Capture the cell that displays the provided text and extract its (x, y) central coordinate. 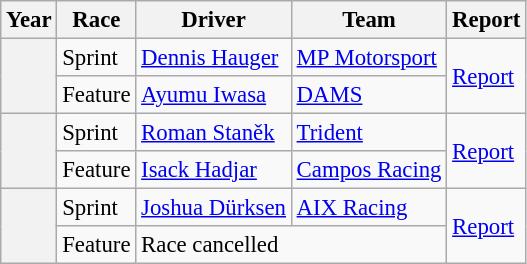
Isack Hadjar (214, 170)
Driver (214, 20)
MP Motorsport (369, 58)
AIX Racing (369, 208)
Ayumu Iwasa (214, 95)
Campos Racing (369, 170)
DAMS (369, 95)
Race (96, 20)
Dennis Hauger (214, 58)
Trident (369, 133)
Team (369, 20)
Year (29, 20)
Race cancelled (292, 245)
Roman Staněk (214, 133)
Joshua Dürksen (214, 208)
